Identify which cell holds the provided text, then report its [X, Y] central coordinate. 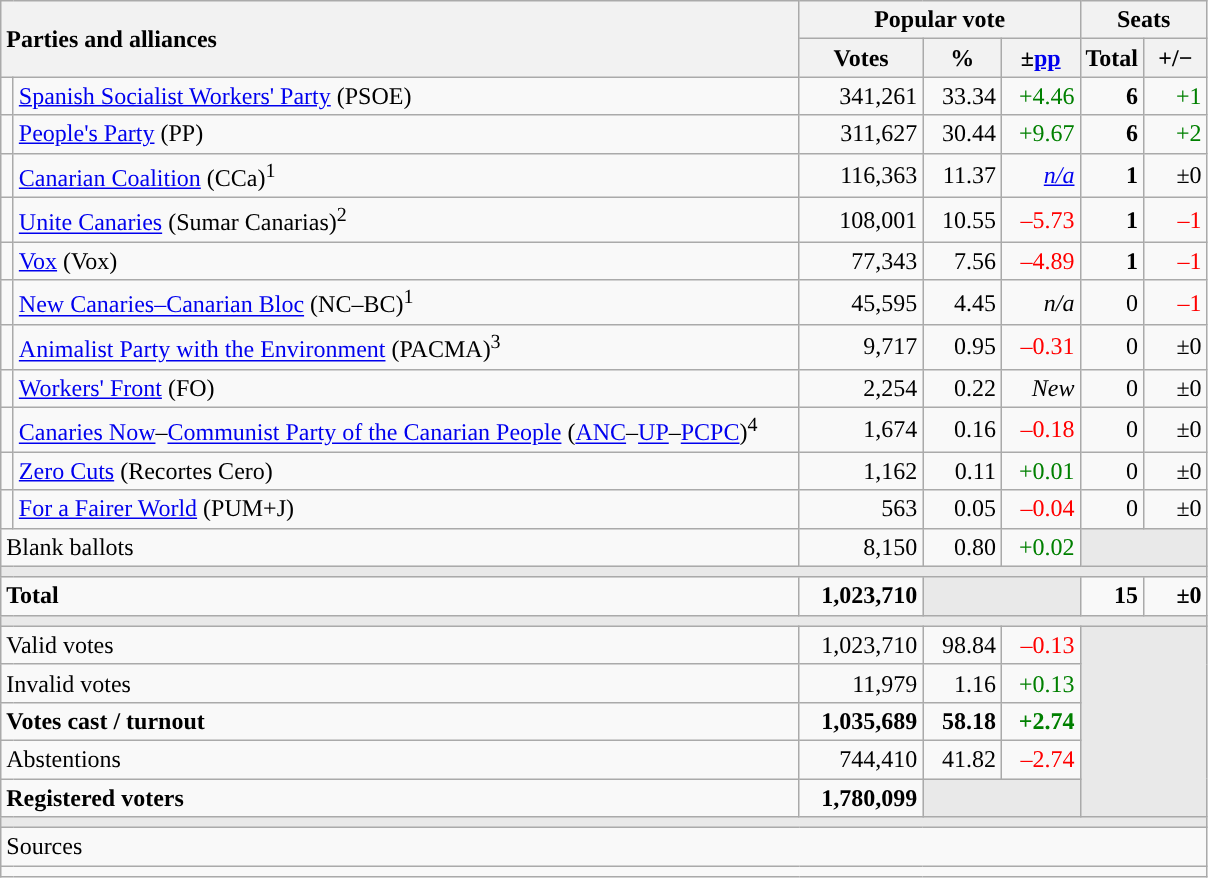
+0.01 [1040, 471]
+0.02 [1040, 547]
Vox (Vox) [406, 261]
Parties and alliances [400, 39]
Canaries Now–Communist Party of the Canarian People (ANC–UP–PCPC)4 [406, 430]
Votes cast / turnout [400, 721]
Workers' Front (FO) [406, 388]
–0.13 [1040, 645]
+/− [1176, 58]
Spanish Socialist Workers' Party (PSOE) [406, 96]
0.22 [962, 388]
Invalid votes [400, 683]
–2.74 [1040, 759]
Sources [604, 847]
1,035,689 [861, 721]
11,979 [861, 683]
9,717 [861, 348]
33.34 [962, 96]
11.37 [962, 176]
0.11 [962, 471]
0.16 [962, 430]
People's Party (PP) [406, 134]
0.05 [962, 509]
+4.46 [1040, 96]
2,254 [861, 388]
10.55 [962, 220]
Popular vote [940, 20]
Zero Cuts (Recortes Cero) [406, 471]
1,780,099 [861, 798]
New [1040, 388]
98.84 [962, 645]
311,627 [861, 134]
1,162 [861, 471]
Animalist Party with the Environment (PACMA)3 [406, 348]
For a Fairer World (PUM+J) [406, 509]
41.82 [962, 759]
+9.67 [1040, 134]
108,001 [861, 220]
116,363 [861, 176]
7.56 [962, 261]
744,410 [861, 759]
+0.13 [1040, 683]
15 [1112, 596]
8,150 [861, 547]
45,595 [861, 302]
Abstentions [400, 759]
+2.74 [1040, 721]
Canarian Coalition (CCa)1 [406, 176]
–4.89 [1040, 261]
+1 [1176, 96]
–0.04 [1040, 509]
Seats [1144, 20]
Valid votes [400, 645]
–5.73 [1040, 220]
0.95 [962, 348]
0.80 [962, 547]
1.16 [962, 683]
+2 [1176, 134]
58.18 [962, 721]
77,343 [861, 261]
Blank ballots [400, 547]
341,261 [861, 96]
4.45 [962, 302]
Registered voters [400, 798]
30.44 [962, 134]
New Canaries–Canarian Bloc (NC–BC)1 [406, 302]
±pp [1040, 58]
–0.31 [1040, 348]
563 [861, 509]
–0.18 [1040, 430]
Unite Canaries (Sumar Canarias)2 [406, 220]
Votes [861, 58]
1,674 [861, 430]
% [962, 58]
